Detect which cell encompasses the target text, then output its [x, y] center coordinate. 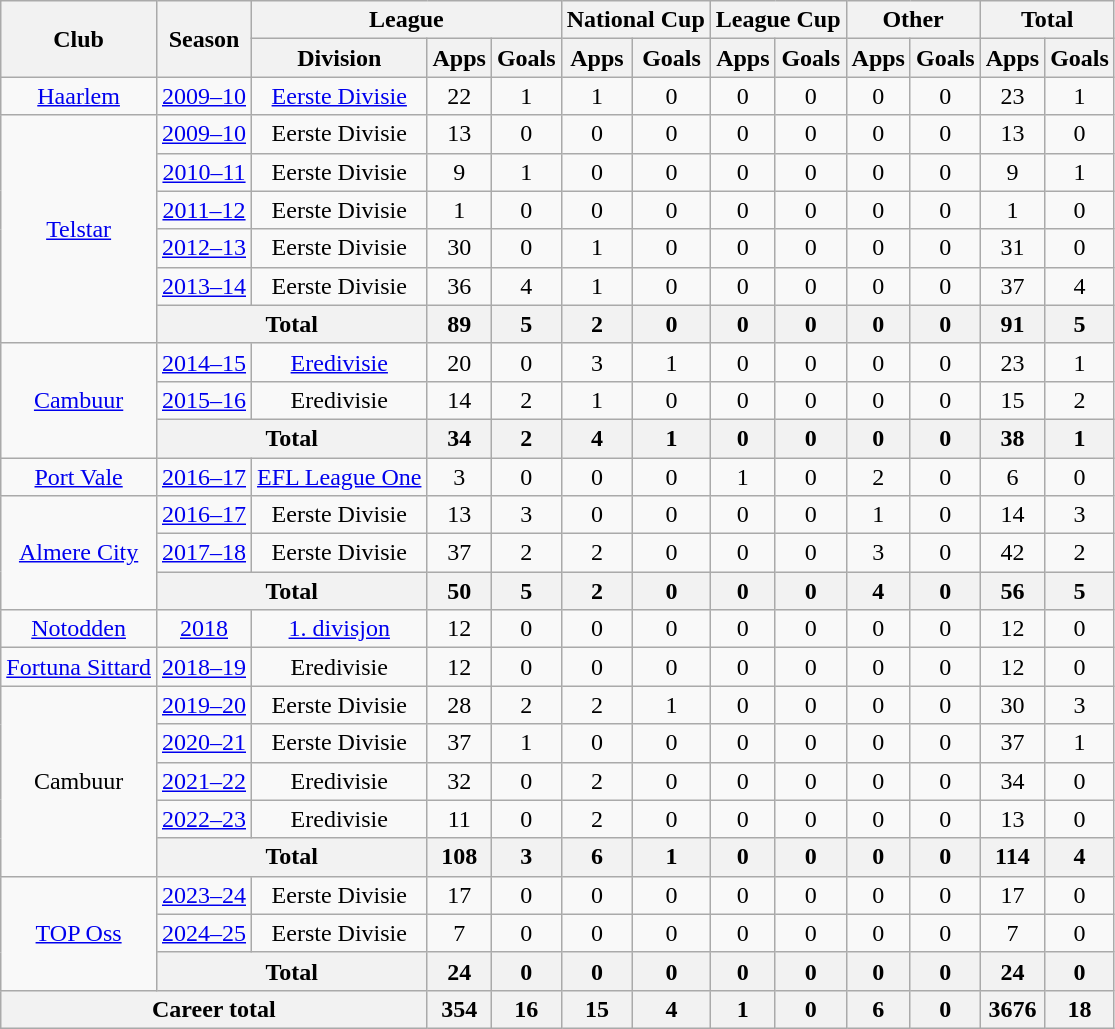
50 [459, 591]
2015–16 [204, 400]
32 [459, 781]
89 [459, 324]
114 [1012, 857]
18 [1080, 1009]
20 [459, 362]
Notodden [79, 629]
2011–12 [204, 210]
16 [526, 1009]
Telstar [79, 229]
2019–20 [204, 705]
Division [340, 58]
Fortuna Sittard [79, 667]
2013–14 [204, 286]
Season [204, 39]
League Cup [778, 20]
108 [459, 857]
2023–24 [204, 895]
Other [913, 20]
TOP Oss [79, 933]
Career total [214, 1009]
Port Vale [79, 477]
2018–19 [204, 667]
2017–18 [204, 553]
36 [459, 286]
Club [79, 39]
League [407, 20]
91 [1012, 324]
11 [459, 819]
National Cup [636, 20]
42 [1012, 553]
2024–25 [204, 933]
Almere City [79, 553]
2012–13 [204, 248]
354 [459, 1009]
2020–21 [204, 743]
Haarlem [79, 96]
2021–22 [204, 781]
22 [459, 96]
2022–23 [204, 819]
31 [1012, 248]
38 [1012, 438]
28 [459, 705]
3676 [1012, 1009]
2014–15 [204, 362]
2010–11 [204, 172]
2018 [204, 629]
1. divisjon [340, 629]
56 [1012, 591]
EFL League One [340, 477]
